Provide the [x, y] coordinate of the cell's center where the given text is located.  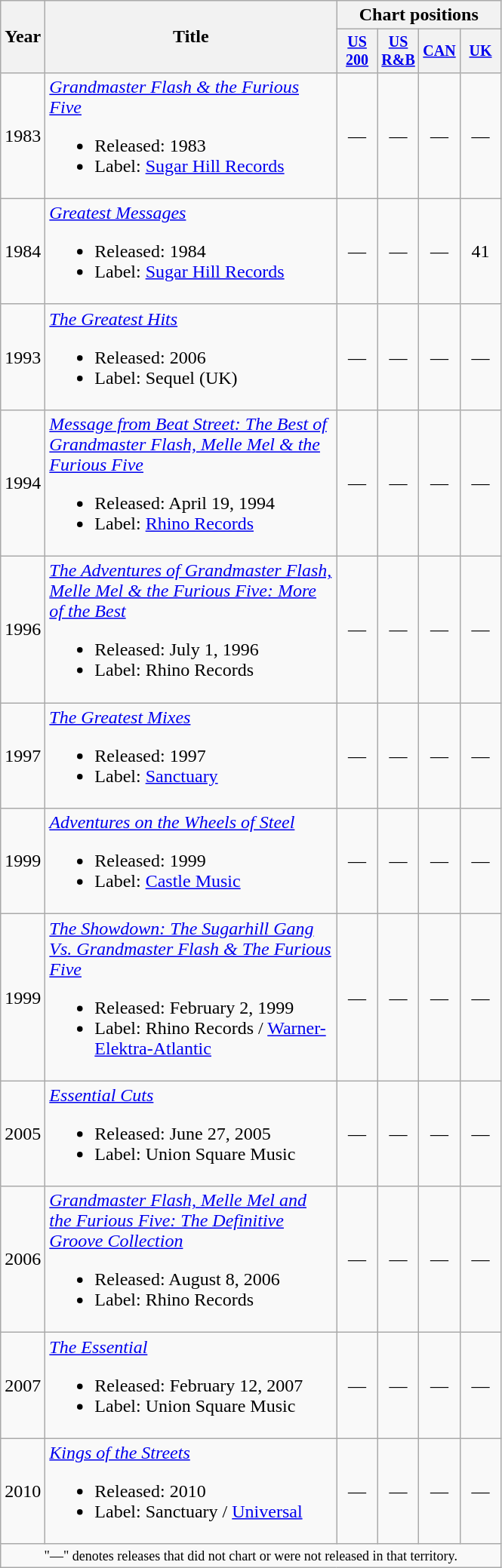
2010 [23, 1491]
US R&B [398, 51]
The Greatest MixesReleased: 1997Label: Sanctuary [191, 756]
Grandmaster Flash & the Furious FiveReleased: 1983Label: Sugar Hill Records [191, 136]
Title [191, 37]
Essential CutsReleased: June 27, 2005Label: Union Square Music [191, 1134]
41 [480, 251]
Kings of the StreetsReleased: 2010Label: Sanctuary / Universal [191, 1491]
The EssentialReleased: February 12, 2007Label: Union Square Music [191, 1385]
UK [480, 51]
1996 [23, 630]
CAN [439, 51]
The Showdown: The Sugarhill Gang Vs. Grandmaster Flash & The Furious FiveReleased: February 2, 1999Label: Rhino Records / Warner-Elektra-Atlantic [191, 997]
2005 [23, 1134]
The Greatest HitsReleased: 2006Label: Sequel (UK) [191, 357]
Year [23, 37]
Chart positions [419, 15]
1983 [23, 136]
1994 [23, 483]
"—" denotes releases that did not chart or were not released in that territory. [251, 1555]
2006 [23, 1260]
Adventures on the Wheels of SteelReleased: 1999Label: Castle Music [191, 861]
1993 [23, 357]
US 200 [357, 51]
Grandmaster Flash, Melle Mel and the Furious Five: The Definitive Groove CollectionReleased: August 8, 2006Label: Rhino Records [191, 1260]
Message from Beat Street: The Best of Grandmaster Flash, Melle Mel & the Furious FiveReleased: April 19, 1994Label: Rhino Records [191, 483]
The Adventures of Grandmaster Flash, Melle Mel & the Furious Five: More of the BestReleased: July 1, 1996Label: Rhino Records [191, 630]
2007 [23, 1385]
1997 [23, 756]
Greatest MessagesReleased: 1984Label: Sugar Hill Records [191, 251]
1984 [23, 251]
